Return the [x, y] coordinate for the center point of the cell that contains the specified text.  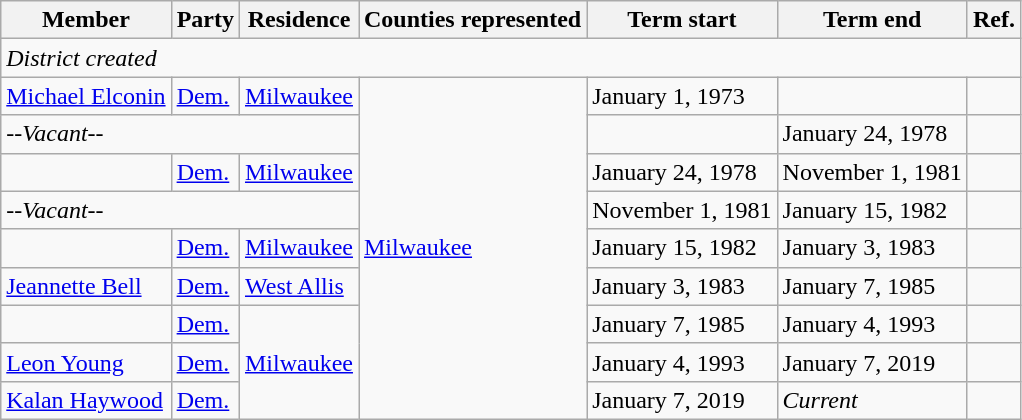
Member [86, 20]
Residence [298, 20]
Kalan Haywood [86, 400]
Leon Young [86, 362]
Jeannette Bell [86, 286]
West Allis [298, 286]
Party [205, 20]
January 1, 1973 [682, 96]
Ref. [994, 20]
Term start [682, 20]
Counties represented [472, 20]
Michael Elconin [86, 96]
District created [511, 58]
Term end [872, 20]
Current [872, 400]
